Extract the [x, y] coordinate from the center of the cell holding the provided text.  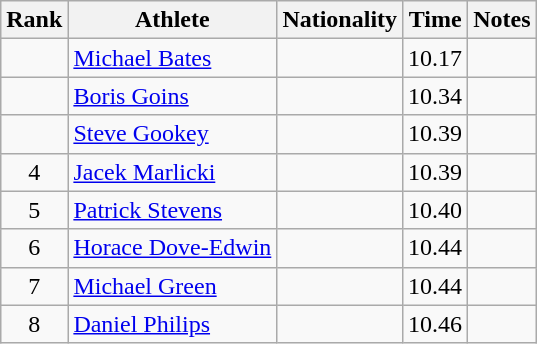
8 [34, 324]
10.34 [436, 96]
6 [34, 248]
4 [34, 172]
Jacek Marlicki [172, 172]
Steve Gookey [172, 134]
10.40 [436, 210]
Patrick Stevens [172, 210]
Rank [34, 20]
7 [34, 286]
Athlete [172, 20]
Nationality [340, 20]
Michael Bates [172, 58]
5 [34, 210]
Michael Green [172, 286]
Boris Goins [172, 96]
Daniel Philips [172, 324]
10.17 [436, 58]
Notes [502, 20]
Horace Dove-Edwin [172, 248]
10.46 [436, 324]
Time [436, 20]
